Extract the (x, y) coordinate from the center of the cell holding the provided text.  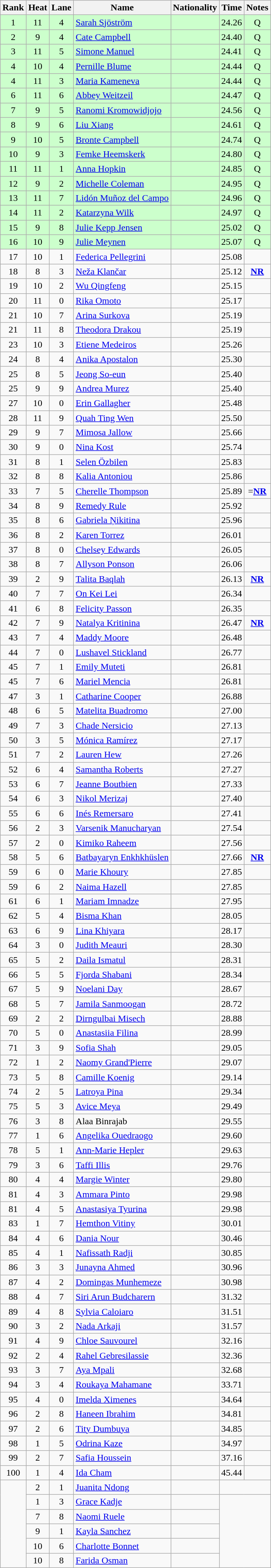
Naima Hazell (122, 886)
85 (13, 1253)
Camille Koenig (122, 1077)
23 (13, 344)
13 (13, 198)
Notes (257, 8)
93 (13, 1370)
65 (13, 960)
Mimosa Jallow (122, 433)
Julie Kepp Jensen (122, 227)
25.26 (231, 344)
24.61 (231, 125)
31.32 (231, 1297)
27.17 (231, 740)
Selen Özbilen (122, 462)
Julie Meynen (122, 242)
24.40 (231, 37)
83 (13, 1224)
Grace Kadje (122, 1502)
88 (13, 1297)
Anika Apostalon (122, 359)
26.01 (231, 535)
Nikol Merizaj (122, 799)
27.56 (231, 843)
Federica Pellegrini (122, 257)
25.15 (231, 286)
29.76 (231, 1165)
97 (13, 1429)
Maddy Moore (122, 637)
25.86 (231, 476)
12 (13, 184)
Alaa Binrajab (122, 1121)
34.85 (231, 1429)
28.30 (231, 945)
Mónica Ramírez (122, 740)
Erin Gallagher (122, 403)
Lina Khiyara (122, 931)
Karen Torrez (122, 535)
62 (13, 916)
47 (13, 696)
100 (13, 1473)
Kalia Antoniou (122, 476)
25.92 (231, 506)
Femke Heemskerk (122, 154)
27.40 (231, 799)
34 (13, 506)
Jeong So-eun (122, 374)
91 (13, 1341)
Naomi Ruele (122, 1516)
Dania Nour (122, 1238)
Sofia Shah (122, 1048)
94 (13, 1385)
26.05 (231, 550)
66 (13, 975)
Rika Omoto (122, 301)
24.80 (231, 154)
25.89 (231, 491)
Ranomi Kromowidjojo (122, 110)
53 (13, 784)
29.07 (231, 1062)
Juanita Ndong (122, 1487)
14 (13, 213)
Marie Khoury (122, 872)
Emily Muteti (122, 667)
26.48 (231, 637)
25.66 (231, 433)
89 (13, 1311)
Samantha Roberts (122, 769)
41 (13, 608)
24.97 (231, 213)
Matelita Buadromo (122, 711)
Naomy Grand'Pierre (122, 1062)
Arina Surkova (122, 315)
64 (13, 945)
27.95 (231, 901)
28.05 (231, 916)
28.99 (231, 1033)
Time (231, 8)
Kayla Sanchez (122, 1531)
26.06 (231, 564)
51 (13, 755)
Natalya Kritinina (122, 623)
70 (13, 1033)
Inés Remersaro (122, 813)
52 (13, 769)
25.08 (231, 257)
29.49 (231, 1106)
Name (122, 8)
Nationality (195, 8)
Tity Dumbuya (122, 1429)
Fjorda Shabani (122, 975)
30.85 (231, 1253)
31 (13, 462)
=NR (257, 491)
74 (13, 1092)
Lauren Hew (122, 755)
37.16 (231, 1458)
Charlotte Bonnet (122, 1546)
Jeanne Boutbien (122, 784)
36 (13, 535)
Odrina Kaze (122, 1443)
16 (13, 242)
98 (13, 1443)
27.00 (231, 711)
Anastasiia Filina (122, 1033)
Sylvia Caloiaro (122, 1311)
Safia Houssein (122, 1458)
80 (13, 1180)
Domingas Munhemeze (122, 1282)
Simone Manuel (122, 52)
48 (13, 711)
25.17 (231, 301)
75 (13, 1106)
Aya Mpali (122, 1370)
25.50 (231, 418)
27 (13, 403)
79 (13, 1165)
Rahel Gebresilassie (122, 1355)
Batbayaryn Enkhkhüslen (122, 857)
72 (13, 1062)
Lidón Muñoz del Campo (122, 198)
Felicity Passon (122, 608)
29.63 (231, 1150)
25.74 (231, 447)
Chloe Sauvourel (122, 1341)
Gabriela Ņikitina (122, 520)
Kimiko Raheem (122, 843)
29.60 (231, 1136)
73 (13, 1077)
Etiene Medeiros (122, 344)
25.48 (231, 403)
25.07 (231, 242)
25.96 (231, 520)
67 (13, 989)
26.13 (231, 579)
30.46 (231, 1238)
76 (13, 1121)
Taffi Illis (122, 1165)
15 (13, 227)
25.83 (231, 462)
Heat (38, 8)
92 (13, 1355)
28.67 (231, 989)
40 (13, 593)
Avice Meya (122, 1106)
24.74 (231, 139)
29 (13, 433)
Remedy Rule (122, 506)
Lushavel Stickland (122, 652)
50 (13, 740)
Mariel Mencia (122, 682)
61 (13, 901)
63 (13, 931)
Andrea Murez (122, 388)
26.77 (231, 652)
32.16 (231, 1341)
24.85 (231, 169)
Farida Osman (122, 1560)
20 (13, 301)
Chade Nersicio (122, 725)
Abbey Weitzeil (122, 95)
Rank (13, 8)
24.96 (231, 198)
Daila Ismatul (122, 960)
Nafissath Radji (122, 1253)
Anastasiya Tyurina (122, 1209)
Ida Cham (122, 1473)
Cate Campbell (122, 37)
39 (13, 579)
Bisma Khan (122, 916)
Siri Arun Budcharern (122, 1297)
30.98 (231, 1282)
38 (13, 564)
45.44 (231, 1473)
30.96 (231, 1267)
26.47 (231, 623)
28.31 (231, 960)
17 (13, 257)
24.41 (231, 52)
25.12 (231, 271)
Bronte Campbell (122, 139)
44 (13, 652)
Mariam Imnadze (122, 901)
55 (13, 813)
26.88 (231, 696)
24 (13, 359)
Dirngulbai Misech (122, 1018)
84 (13, 1238)
Quah Ting Wen (122, 418)
24.95 (231, 184)
Roukaya Mahamane (122, 1385)
Chelsey Edwards (122, 550)
32.68 (231, 1370)
99 (13, 1458)
Catharine Cooper (122, 696)
Pernille Blume (122, 66)
24.26 (231, 22)
19 (13, 286)
Sarah Sjöström (122, 22)
24.56 (231, 110)
29.55 (231, 1121)
Michelle Coleman (122, 184)
34.64 (231, 1399)
30 (13, 447)
28.17 (231, 931)
27.66 (231, 857)
37 (13, 550)
26.35 (231, 608)
90 (13, 1326)
29.14 (231, 1077)
Imelda Ximenes (122, 1399)
78 (13, 1150)
87 (13, 1282)
Wu Qingfeng (122, 286)
43 (13, 637)
Nina Kost (122, 447)
34.81 (231, 1414)
95 (13, 1399)
Noelani Day (122, 989)
28 (13, 418)
69 (13, 1018)
Maria Kameneva (122, 81)
29.34 (231, 1092)
27.13 (231, 725)
77 (13, 1136)
56 (13, 828)
Hemthon Vitiny (122, 1224)
18 (13, 271)
49 (13, 725)
Haneen Ibrahim (122, 1414)
27.27 (231, 769)
28.88 (231, 1018)
32.36 (231, 1355)
Varsenik Manucharyan (122, 828)
Katarzyna Wilk (122, 213)
27.33 (231, 784)
31.51 (231, 1311)
Lane (62, 8)
26.34 (231, 593)
27.26 (231, 755)
25.02 (231, 227)
Ammara Pinto (122, 1194)
Anna Hopkin (122, 169)
31.57 (231, 1326)
33.71 (231, 1385)
Margie Winter (122, 1180)
Jamila Sanmoogan (122, 1004)
Junayna Ahmed (122, 1267)
33 (13, 491)
On Kei Lei (122, 593)
Angelika Ouedraogo (122, 1136)
Cherelle Thompson (122, 491)
32 (13, 476)
57 (13, 843)
Nada Arkaji (122, 1326)
Talita Baqlah (122, 579)
24.47 (231, 95)
58 (13, 857)
27.54 (231, 828)
30.01 (231, 1224)
42 (13, 623)
86 (13, 1267)
Latroya Pina (122, 1092)
35 (13, 520)
27.41 (231, 813)
34.97 (231, 1443)
Ann-Marie Hepler (122, 1150)
68 (13, 1004)
Allyson Ponson (122, 564)
96 (13, 1414)
28.34 (231, 975)
Judith Meauri (122, 945)
29.05 (231, 1048)
28.72 (231, 1004)
71 (13, 1048)
Liu Xiang (122, 125)
54 (13, 799)
25.30 (231, 359)
Theodora Drakou (122, 330)
Neža Klančar (122, 271)
29.80 (231, 1180)
